Identify which cell holds the provided text, then report its (X, Y) central coordinate. 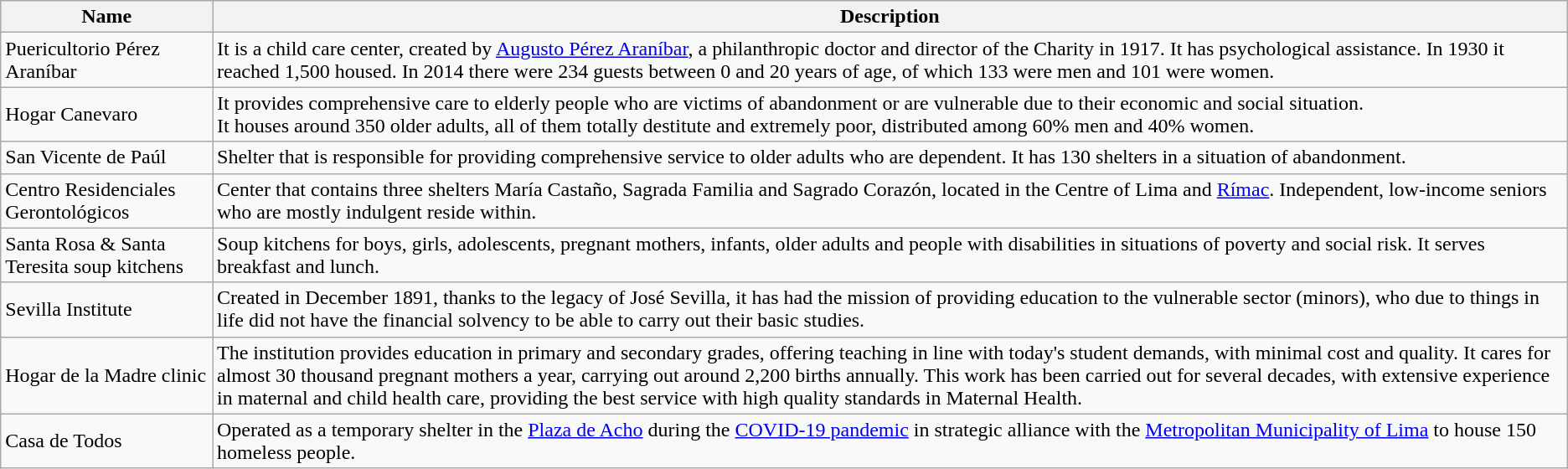
Casa de Todos (107, 441)
Sevilla Institute (107, 310)
Description (890, 17)
Santa Rosa & Santa Teresita soup kitchens (107, 255)
Shelter that is responsible for providing comprehensive service to older adults who are dependent. It has 130 shelters in a situation of abandonment. (890, 157)
Puericultorio Pérez Araníbar (107, 60)
Hogar de la Madre clinic (107, 375)
Centro Residenciales Gerontológicos (107, 201)
Hogar Canevaro (107, 114)
Name (107, 17)
San Vicente de Paúl (107, 157)
